Pinpoint the cell where the given text exists, returning its [x, y] midpoint coordinate. 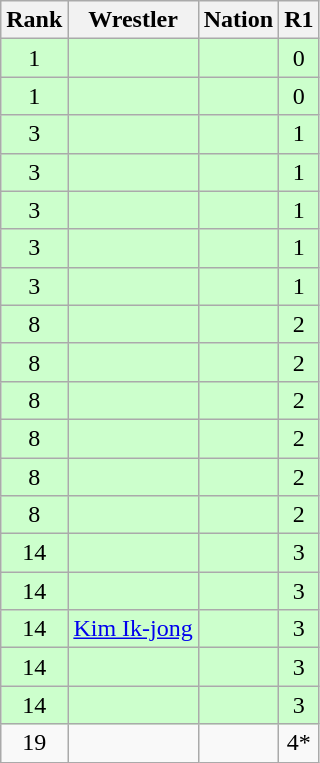
R1 [299, 20]
Kim Ik-jong [133, 629]
Rank [34, 20]
Nation [238, 20]
4* [299, 743]
Wrestler [133, 20]
19 [34, 743]
